Search for the cell housing the specified text and yield its (X, Y) center coordinate. 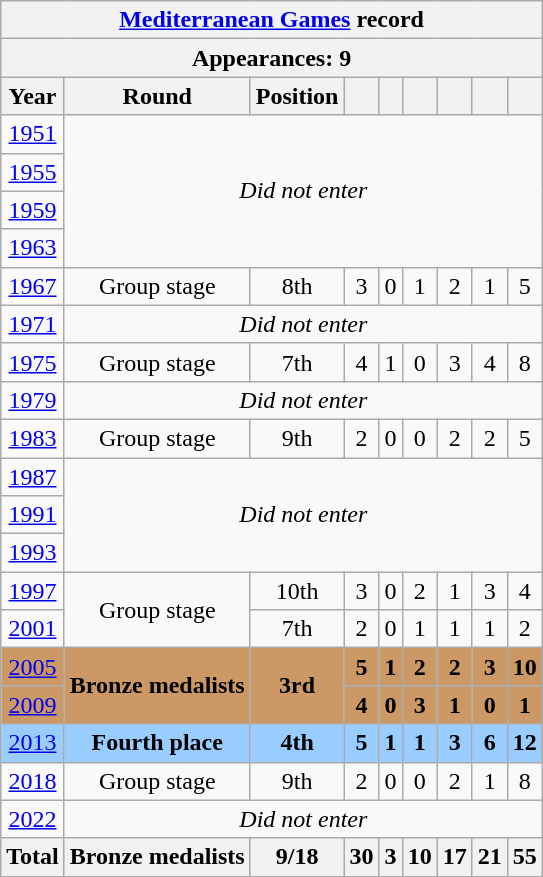
4th (297, 743)
Fourth place (157, 743)
Year (33, 96)
2018 (33, 781)
55 (524, 857)
10th (297, 591)
1963 (33, 248)
12 (524, 743)
17 (454, 857)
1987 (33, 477)
Round (157, 96)
1955 (33, 172)
1991 (33, 515)
1993 (33, 553)
2022 (33, 819)
6 (490, 743)
2005 (33, 667)
1979 (33, 400)
1975 (33, 362)
1971 (33, 324)
2001 (33, 629)
1967 (33, 286)
1997 (33, 591)
21 (490, 857)
Total (33, 857)
2013 (33, 743)
1983 (33, 438)
30 (362, 857)
Mediterranean Games record (272, 20)
Position (297, 96)
8th (297, 286)
1951 (33, 134)
2009 (33, 705)
9/18 (297, 857)
3rd (297, 686)
Appearances: 9 (272, 58)
1959 (33, 210)
